Capture the cell that displays the provided text and extract its [X, Y] central coordinate. 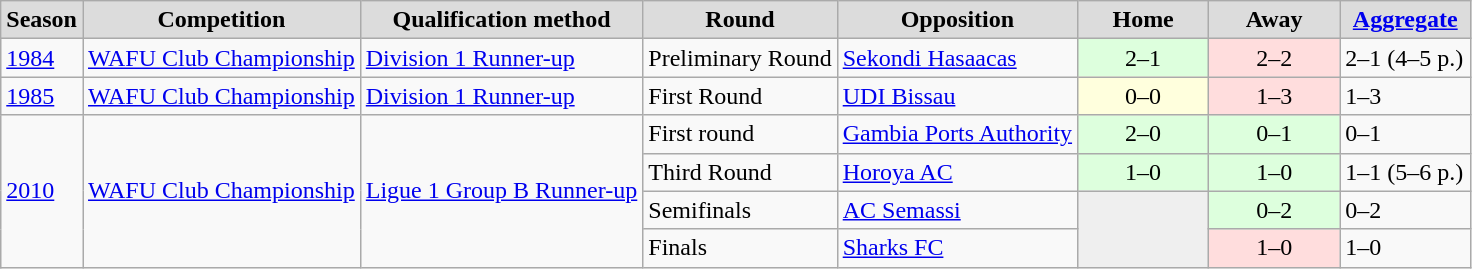
Third Round [740, 172]
Sharks FC [957, 248]
Round [740, 20]
Competition [221, 20]
Away [1274, 20]
2–1 [1144, 58]
AC Semassi [957, 210]
Finals [740, 248]
1985 [42, 96]
Season [42, 20]
1–1 (5–6 p.) [1406, 172]
Aggregate [1406, 20]
0–0 [1144, 96]
2–0 [1144, 134]
Gambia Ports Authority [957, 134]
First Round [740, 96]
Ligue 1 Group B Runner-up [502, 191]
Opposition [957, 20]
UDI Bissau [957, 96]
Horoya AC [957, 172]
1984 [42, 58]
2–2 [1274, 58]
Qualification method [502, 20]
Sekondi Hasaacas [957, 58]
Home [1144, 20]
Preliminary Round [740, 58]
2–1 (4–5 p.) [1406, 58]
Semifinals [740, 210]
First round [740, 134]
2010 [42, 191]
